Extract the (X, Y) coordinate from the center of the cell holding the provided text.  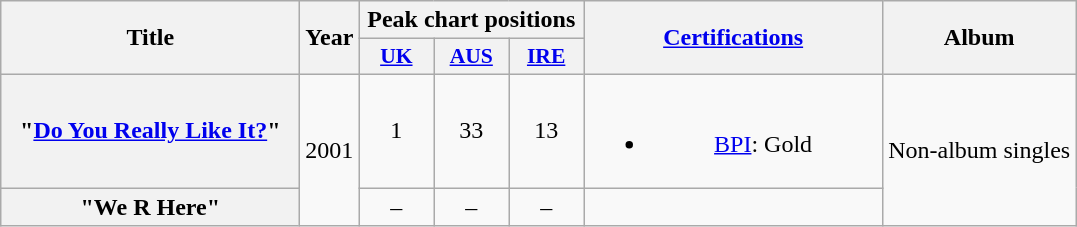
IRE (546, 57)
2001 (330, 150)
Non-album singles (980, 150)
Peak chart positions (472, 20)
Album (980, 38)
Year (330, 38)
"Do You Really Like It?" (150, 130)
UK (396, 57)
Title (150, 38)
13 (546, 130)
BPI: Gold (734, 130)
AUS (472, 57)
33 (472, 130)
1 (396, 130)
Certifications (734, 38)
"We R Here" (150, 207)
